Scan for the cell matching the given text and deliver its [x, y] coordinate at center. 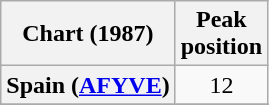
Peakposition [221, 34]
12 [221, 85]
Spain (AFYVE) [88, 85]
Chart (1987) [88, 34]
